Provide the [X, Y] coordinate of the cell's center where the given text is located.  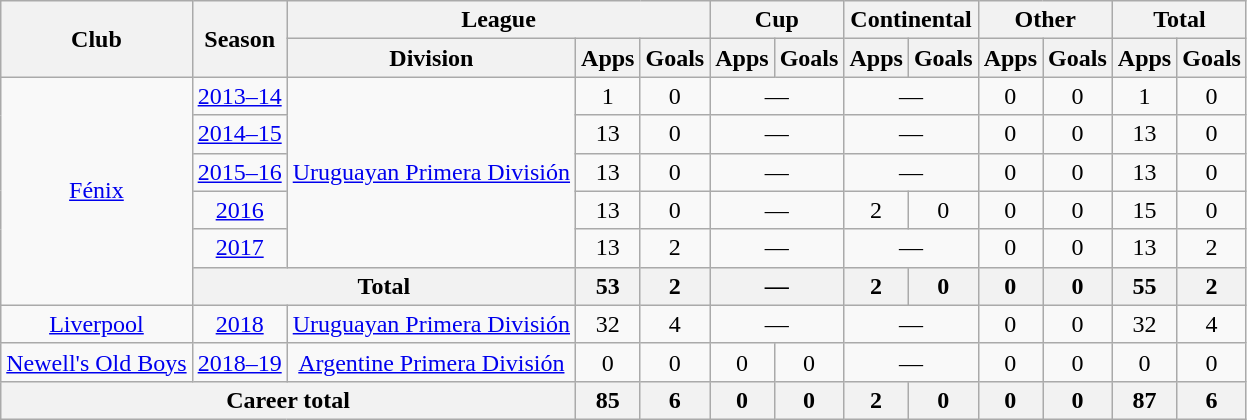
Argentine Primera División [431, 362]
2018 [240, 324]
Career total [288, 400]
55 [1144, 286]
2014–15 [240, 134]
87 [1144, 400]
Division [431, 58]
Continental [911, 20]
Fénix [96, 191]
Other [1045, 20]
2015–16 [240, 172]
Club [96, 39]
Liverpool [96, 324]
Cup [777, 20]
Season [240, 39]
League [498, 20]
85 [608, 400]
2017 [240, 248]
53 [608, 286]
15 [1144, 210]
2016 [240, 210]
2013–14 [240, 96]
Newell's Old Boys [96, 362]
2018–19 [240, 362]
